Identify which cell holds the provided text, then report its (x, y) central coordinate. 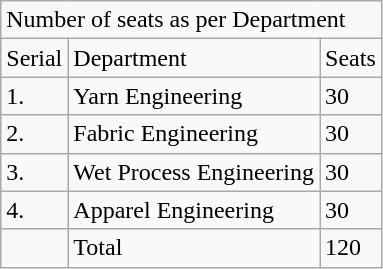
Apparel Engineering (194, 210)
Number of seats as per Department (192, 20)
1. (34, 96)
Serial (34, 58)
3. (34, 172)
4. (34, 210)
Wet Process Engineering (194, 172)
2. (34, 134)
Total (194, 248)
Department (194, 58)
Yarn Engineering (194, 96)
120 (351, 248)
Fabric Engineering (194, 134)
Seats (351, 58)
